Determine the [x, y] coordinate at the center of the cell enclosing the given text.  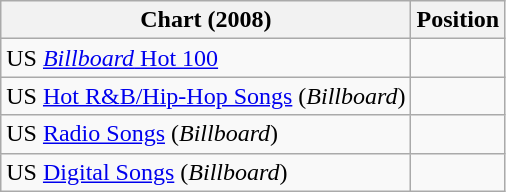
Chart (2008) [206, 20]
US Billboard Hot 100 [206, 58]
Position [458, 20]
US Hot R&B/Hip-Hop Songs (Billboard) [206, 96]
US Digital Songs (Billboard) [206, 172]
US Radio Songs (Billboard) [206, 134]
